Extract the [x, y] coordinate from the center of the cell holding the provided text.  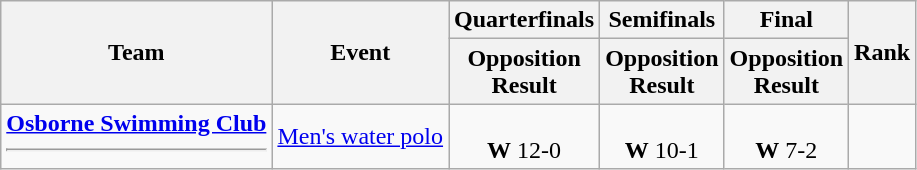
Rank [882, 52]
W 12-0 [524, 136]
Semifinals [662, 20]
Men's water polo [360, 136]
Osborne Swimming Club [136, 136]
W 10-1 [662, 136]
W 7-2 [786, 136]
Team [136, 52]
Final [786, 20]
Event [360, 52]
Quarterfinals [524, 20]
